Search for the cell housing the specified text and yield its (X, Y) center coordinate. 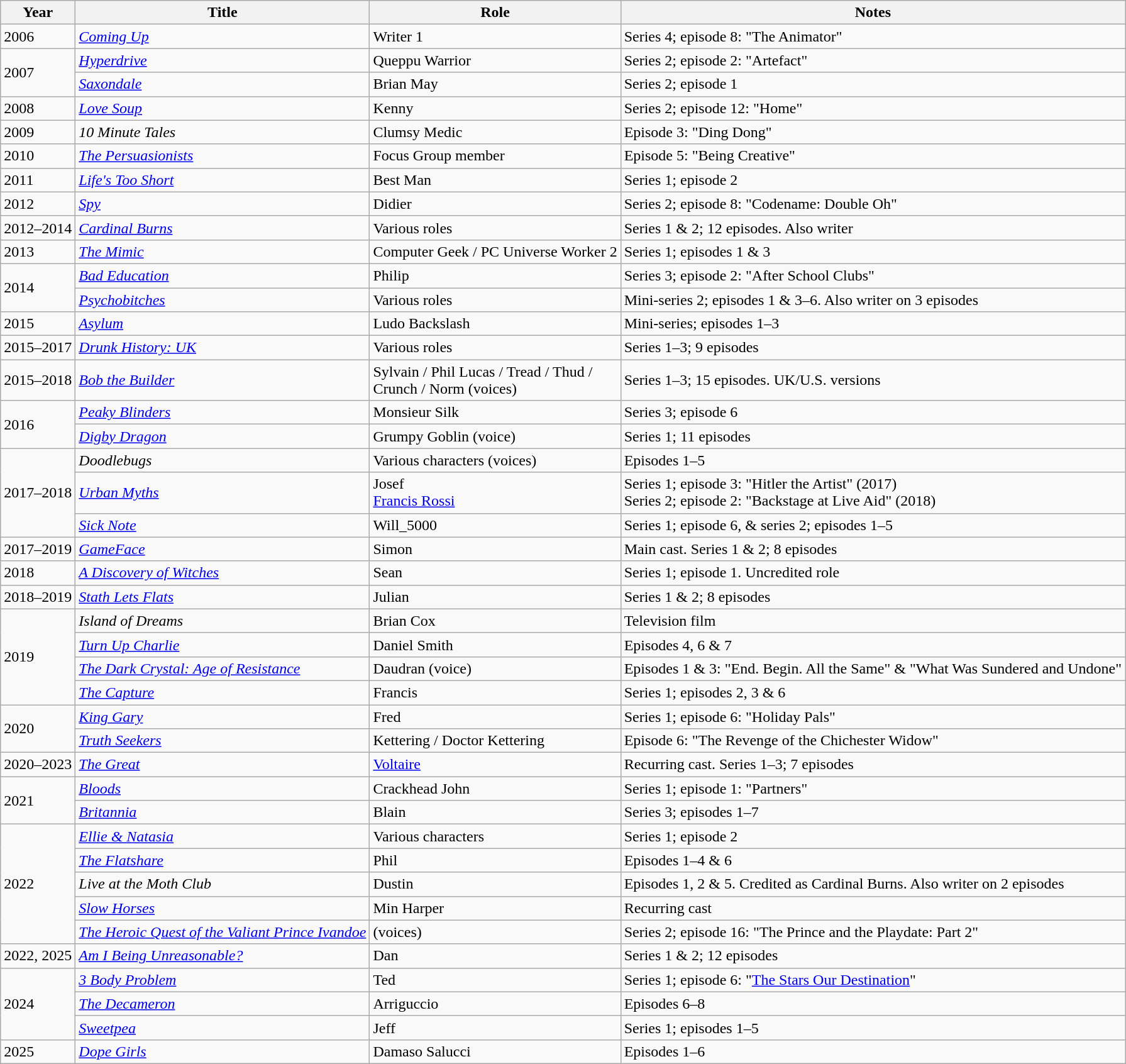
Will_5000 (495, 525)
2008 (38, 108)
2015–2018 (38, 380)
Series 1–3; 15 episodes. UK/U.S. versions (873, 380)
Sweetpea (223, 1028)
2016 (38, 424)
Francis (495, 692)
Bloods (223, 789)
Series 1; episodes 1 & 3 (873, 252)
Series 1 & 2; 12 episodes. Also writer (873, 228)
Main cast. Series 1 & 2; 8 episodes (873, 549)
Series 1–3; 9 episodes (873, 348)
2022, 2025 (38, 956)
Episode 6: "The Revenge of the Chichester Widow" (873, 741)
2021 (38, 801)
Episode 3: "Ding Dong" (873, 132)
The Heroic Quest of the Valiant Prince Ivandoe (223, 932)
Series 1; episodes 2, 3 & 6 (873, 692)
Live at the Moth Club (223, 884)
Various characters (495, 836)
Doodlebugs (223, 460)
Drunk History: UK (223, 348)
2014 (38, 287)
2010 (38, 156)
Queppu Warrior (495, 60)
Series 1; 11 episodes (873, 436)
Series 1; episodes 1–5 (873, 1028)
Sean (495, 573)
Hyperdrive (223, 60)
Josef Francis Rossi (495, 493)
A Discovery of Witches (223, 573)
Series 2; episode 1 (873, 84)
2009 (38, 132)
Saxondale (223, 84)
Series 1; episode 1. Uncredited role (873, 573)
The Flatshare (223, 860)
2007 (38, 72)
Series 1; episode 6: "The Stars Our Destination" (873, 980)
Episodes 1 & 3: "End. Begin. All the Same" & "What Was Sundered and Undone" (873, 668)
King Gary (223, 716)
Focus Group member (495, 156)
Mini-series; episodes 1–3 (873, 324)
Ludo Backslash (495, 324)
2017–2018 (38, 493)
Crackhead John (495, 789)
The Decameron (223, 1004)
Ted (495, 980)
10 Minute Tales (223, 132)
Dope Girls (223, 1051)
Writer 1 (495, 36)
Blain (495, 812)
Series 3; episodes 1–7 (873, 812)
Bob the Builder (223, 380)
Damaso Salucci (495, 1051)
Min Harper (495, 908)
Various characters (voices) (495, 460)
2015 (38, 324)
Urban Myths (223, 493)
(voices) (495, 932)
Recurring cast (873, 908)
Kenny (495, 108)
Mini-series 2; episodes 1 & 3–6. Also writer on 3 episodes (873, 300)
Island of Dreams (223, 621)
Britannia (223, 812)
Best Man (495, 180)
Dustin (495, 884)
2020–2023 (38, 765)
Life's Too Short (223, 180)
Episode 5: "Being Creative" (873, 156)
Julian (495, 597)
Daudran (voice) (495, 668)
Peaky Blinders (223, 413)
Series 4; episode 8: "The Animator" (873, 36)
2018 (38, 573)
Phil (495, 860)
2019 (38, 657)
2013 (38, 252)
Voltaire (495, 765)
Title (223, 13)
Daniel Smith (495, 645)
2022 (38, 884)
Series 1; episode 1: "Partners" (873, 789)
Series 2; episode 2: "Artefact" (873, 60)
Bad Education (223, 275)
Cardinal Burns (223, 228)
Role (495, 13)
Didier (495, 204)
Series 2; episode 16: "The Prince and the Playdate: Part 2" (873, 932)
Series 1 & 2; 8 episodes (873, 597)
2011 (38, 180)
Recurring cast. Series 1–3; 7 episodes (873, 765)
GameFace (223, 549)
Asylum (223, 324)
Monsieur Silk (495, 413)
Slow Horses (223, 908)
Sylvain / Phil Lucas / Tread / Thud / Crunch / Norm (voices) (495, 380)
2020 (38, 728)
Episodes 1–5 (873, 460)
Series 1; episode 3: "Hitler the Artist" (2017) Series 2; episode 2: "Backstage at Live Aid" (2018) (873, 493)
Truth Seekers (223, 741)
Digby Dragon (223, 436)
Sick Note (223, 525)
Clumsy Medic (495, 132)
Dan (495, 956)
The Dark Crystal: Age of Resistance (223, 668)
Television film (873, 621)
2025 (38, 1051)
Stath Lets Flats (223, 597)
Coming Up (223, 36)
Philip (495, 275)
2012 (38, 204)
2024 (38, 1004)
Psychobitches (223, 300)
Episodes 1–6 (873, 1051)
3 Body Problem (223, 980)
Brian May (495, 84)
The Great (223, 765)
2018–2019 (38, 597)
Grumpy Goblin (voice) (495, 436)
2006 (38, 36)
2017–2019 (38, 549)
Am I Being Unreasonable? (223, 956)
Series 1 & 2; 12 episodes (873, 956)
Episodes 1, 2 & 5. Credited as Cardinal Burns. Also writer on 2 episodes (873, 884)
Series 3; episode 6 (873, 413)
2015–2017 (38, 348)
The Capture (223, 692)
Jeff (495, 1028)
Computer Geek / PC Universe Worker 2 (495, 252)
2012–2014 (38, 228)
Love Soup (223, 108)
Spy (223, 204)
Ellie & Natasia (223, 836)
Series 1; episode 6: "Holiday Pals" (873, 716)
Series 3; episode 2: "After School Clubs" (873, 275)
The Mimic (223, 252)
Episodes 6–8 (873, 1004)
Episodes 4, 6 & 7 (873, 645)
Notes (873, 13)
The Persuasionists (223, 156)
Arriguccio (495, 1004)
Fred (495, 716)
Simon (495, 549)
Turn Up Charlie (223, 645)
Series 1; episode 6, & series 2; episodes 1–5 (873, 525)
Kettering / Doctor Kettering (495, 741)
Series 2; episode 12: "Home" (873, 108)
Episodes 1–4 & 6 (873, 860)
Brian Cox (495, 621)
Series 2; episode 8: "Codename: Double Oh" (873, 204)
Year (38, 13)
